For the text-containing cell, return its midpoint in [X, Y] coordinate format. 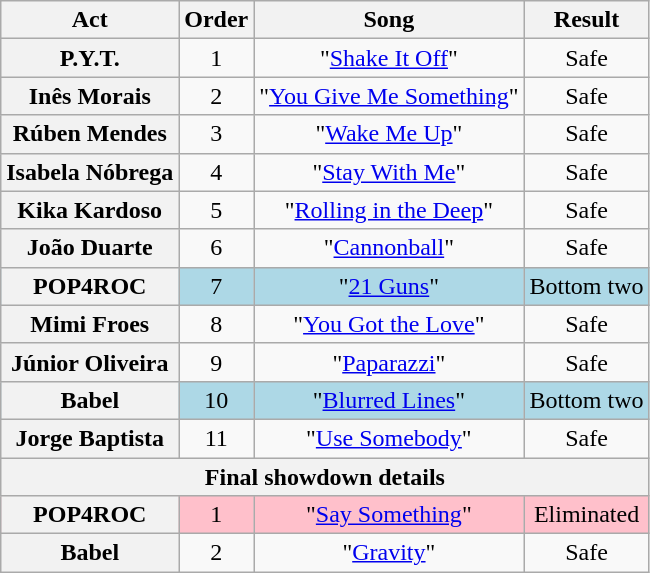
Result [586, 20]
"Wake Me Up" [389, 134]
"Paparazzi" [389, 362]
"Cannonball" [389, 248]
Song [389, 20]
"You Got the Love" [389, 324]
9 [216, 362]
"Blurred Lines" [389, 400]
"You Give Me Something" [389, 96]
Final showdown details [325, 477]
5 [216, 210]
Kika Kardoso [90, 210]
"Rolling in the Deep" [389, 210]
Júnior Oliveira [90, 362]
Act [90, 20]
6 [216, 248]
"Stay With Me" [389, 172]
"Gravity" [389, 553]
"Shake It Off" [389, 58]
Rúben Mendes [90, 134]
Mimi Froes [90, 324]
Inês Morais [90, 96]
"21 Guns" [389, 286]
10 [216, 400]
"Use Somebody" [389, 438]
11 [216, 438]
João Duarte [90, 248]
3 [216, 134]
"Say Something" [389, 515]
Isabela Nóbrega [90, 172]
8 [216, 324]
Order [216, 20]
Eliminated [586, 515]
7 [216, 286]
4 [216, 172]
P.Y.T. [90, 58]
Jorge Baptista [90, 438]
